Capture the cell that displays the provided text and extract its [x, y] central coordinate. 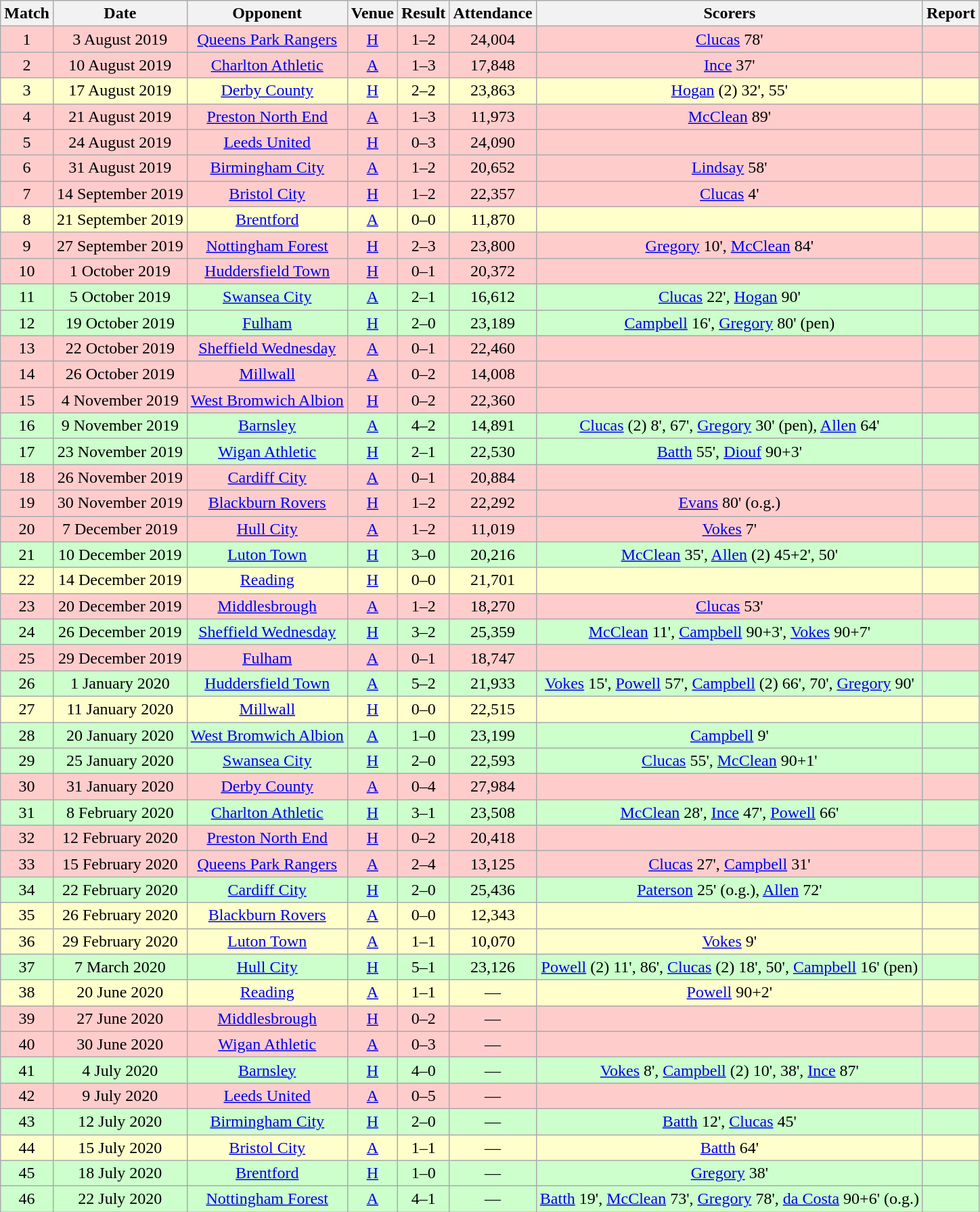
18 [27, 477]
1 January 2020 [120, 683]
11,973 [493, 116]
40 [27, 1044]
46 [27, 1199]
22,357 [493, 194]
18 July 2020 [120, 1173]
0–5 [423, 1096]
20,652 [493, 168]
14,891 [493, 426]
22,360 [493, 400]
10 December 2019 [120, 555]
24,090 [493, 142]
27 [27, 709]
4–2 [423, 426]
1 October 2019 [120, 271]
14 December 2019 [120, 580]
McClean 11', Campbell 90+3', Vokes 90+7' [730, 632]
2–2 [423, 91]
31 August 2019 [120, 168]
McClean 35', Allen (2) 45+2', 50' [730, 555]
Vokes 9' [730, 941]
Powell 90+2' [730, 993]
20,418 [493, 838]
29 December 2019 [120, 657]
6 [27, 168]
Result [423, 14]
23 November 2019 [120, 452]
25,359 [493, 632]
30 November 2019 [120, 503]
15 February 2020 [120, 864]
7 [27, 194]
Report [950, 14]
Clucas 53' [730, 606]
Vokes 8', Campbell (2) 10', 38', Ince 87' [730, 1070]
23 [27, 606]
24 August 2019 [120, 142]
0–4 [423, 787]
4–1 [423, 1199]
15 [27, 400]
5 October 2019 [120, 297]
Ince 37' [730, 65]
3 [27, 91]
8 February 2020 [120, 813]
35 [27, 915]
21,933 [493, 683]
22 February 2020 [120, 890]
31 January 2020 [120, 787]
10,070 [493, 941]
Powell (2) 11', 86', Clucas (2) 18', 50', Campbell 16' (pen) [730, 967]
4 July 2020 [120, 1070]
25 [27, 657]
17 August 2019 [120, 91]
23,199 [493, 735]
30 June 2020 [120, 1044]
9 [27, 245]
Clucas 55', McClean 90+1' [730, 761]
Clucas 27', Campbell 31' [730, 864]
36 [27, 941]
33 [27, 864]
18,270 [493, 606]
3–1 [423, 813]
4 November 2019 [120, 400]
27,984 [493, 787]
4–0 [423, 1070]
37 [27, 967]
10 August 2019 [120, 65]
20 [27, 529]
17 [27, 452]
29 [27, 761]
23,800 [493, 245]
31 [27, 813]
23,126 [493, 967]
24,004 [493, 39]
22,530 [493, 452]
15 July 2020 [120, 1148]
Batth 12', Clucas 45' [730, 1121]
43 [27, 1121]
22,292 [493, 503]
27 September 2019 [120, 245]
Lindsay 58' [730, 168]
Vokes 15', Powell 57', Campbell (2) 66', 70', Gregory 90' [730, 683]
26 October 2019 [120, 374]
44 [27, 1148]
20 December 2019 [120, 606]
Gregory 10', McClean 84' [730, 245]
12,343 [493, 915]
14 September 2019 [120, 194]
21,701 [493, 580]
3–0 [423, 555]
22,593 [493, 761]
14,008 [493, 374]
27 June 2020 [120, 1018]
Hogan (2) 32', 55' [730, 91]
Vokes 7' [730, 529]
21 August 2019 [120, 116]
38 [27, 993]
17,848 [493, 65]
Evans 80' (o.g.) [730, 503]
5 [27, 142]
Batth 64' [730, 1148]
39 [27, 1018]
7 December 2019 [120, 529]
Attendance [493, 14]
26 February 2020 [120, 915]
23,189 [493, 323]
Clucas (2) 8', 67', Gregory 30' (pen), Allen 64' [730, 426]
2–4 [423, 864]
23,508 [493, 813]
22,515 [493, 709]
16 [27, 426]
41 [27, 1070]
2–3 [423, 245]
Gregory 38' [730, 1173]
Campbell 16', Gregory 80' (pen) [730, 323]
11 January 2020 [120, 709]
20,216 [493, 555]
26 December 2019 [120, 632]
23,863 [493, 91]
20 January 2020 [120, 735]
12 February 2020 [120, 838]
29 February 2020 [120, 941]
16,612 [493, 297]
7 March 2020 [120, 967]
Date [120, 14]
12 [27, 323]
Venue [372, 14]
22 [27, 580]
34 [27, 890]
11,019 [493, 529]
14 [27, 374]
45 [27, 1173]
8 [27, 219]
Scorers [730, 14]
Opponent [267, 14]
12 July 2020 [120, 1121]
28 [27, 735]
Paterson 25' (o.g.), Allen 72' [730, 890]
Campbell 9' [730, 735]
19 [27, 503]
13 [27, 349]
3 August 2019 [120, 39]
2 [27, 65]
22 October 2019 [120, 349]
Clucas 78' [730, 39]
42 [27, 1096]
32 [27, 838]
22 July 2020 [120, 1199]
Clucas 22', Hogan 90' [730, 297]
Match [27, 14]
13,125 [493, 864]
9 November 2019 [120, 426]
5–2 [423, 683]
10 [27, 271]
19 October 2019 [120, 323]
24 [27, 632]
30 [27, 787]
11,870 [493, 219]
26 [27, 683]
18,747 [493, 657]
Batth 55', Diouf 90+3' [730, 452]
11 [27, 297]
25,436 [493, 890]
3–2 [423, 632]
McClean 28', Ince 47', Powell 66' [730, 813]
Clucas 4' [730, 194]
20 June 2020 [120, 993]
Batth 19', McClean 73', Gregory 78', da Costa 90+6' (o.g.) [730, 1199]
9 July 2020 [120, 1096]
4 [27, 116]
21 September 2019 [120, 219]
21 [27, 555]
McClean 89' [730, 116]
5–1 [423, 967]
25 January 2020 [120, 761]
20,372 [493, 271]
26 November 2019 [120, 477]
22,460 [493, 349]
20,884 [493, 477]
1 [27, 39]
